Search for the cell housing the specified text and yield its (X, Y) center coordinate. 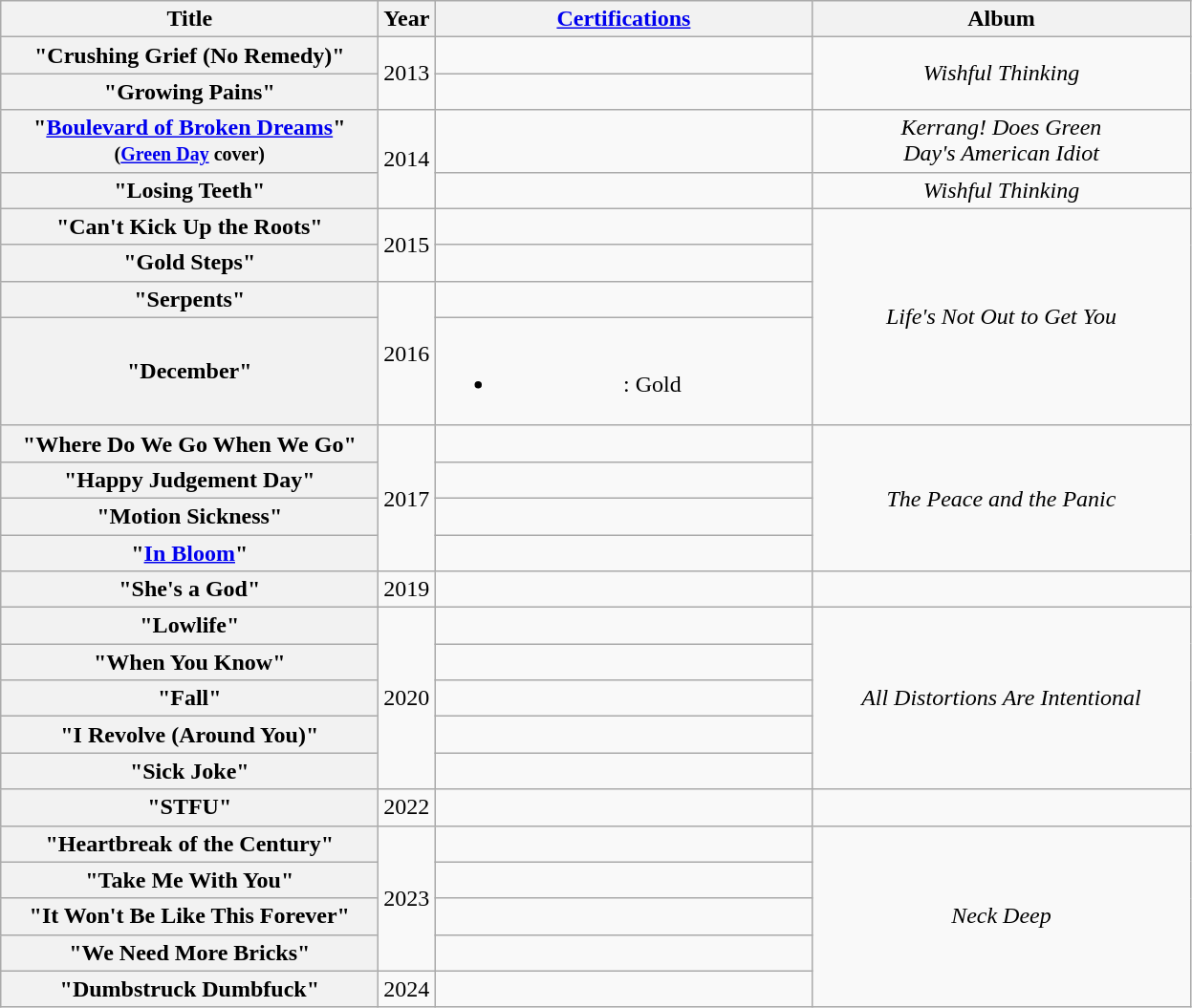
2015 (407, 245)
"Take Me With You" (189, 880)
2014 (407, 159)
"When You Know" (189, 662)
Title (189, 19)
2013 (407, 74)
"I Revolve (Around You)" (189, 735)
"It Won't Be Like This Forever" (189, 916)
"Serpents" (189, 299)
2019 (407, 590)
2024 (407, 989)
"Fall" (189, 698)
Life's Not Out to Get You (1002, 317)
"Boulevard of Broken Dreams"(Green Day cover) (189, 141)
All Distortions Are Intentional (1002, 698)
"Growing Pains" (189, 92)
2020 (407, 698)
"In Bloom" (189, 553)
"Losing Teeth" (189, 190)
Certifications (623, 19)
Kerrang! Does GreenDay's American Idiot (1002, 141)
2022 (407, 807)
"Can't Kick Up the Roots" (189, 226)
"Lowlife" (189, 626)
"Sick Joke" (189, 771)
"She's a God" (189, 590)
2016 (407, 354)
"Gold Steps" (189, 263)
2017 (407, 498)
: Gold (623, 371)
"Heartbreak of the Century" (189, 844)
"Motion Sickness" (189, 516)
Album (1002, 19)
The Peace and the Panic (1002, 498)
2023 (407, 898)
"Where Do We Go When We Go" (189, 443)
"Crushing Grief (No Remedy)" (189, 55)
"December" (189, 371)
"Dumbstruck Dumbfuck" (189, 989)
"We Need More Bricks" (189, 953)
"Happy Judgement Day" (189, 480)
Year (407, 19)
Neck Deep (1002, 916)
"STFU" (189, 807)
